Find where the given text appears and provide that cell's center as (X, Y) coordinate. 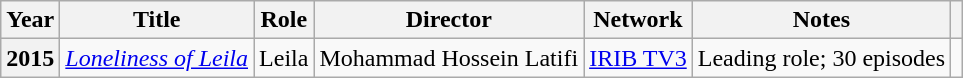
Leading role; 30 episodes (821, 58)
Network (638, 20)
Leila (284, 58)
Director (449, 20)
Title (157, 20)
Role (284, 20)
Loneliness of Leila (157, 58)
2015 (30, 58)
IRIB TV3 (638, 58)
Mohammad Hossein Latifi (449, 58)
Year (30, 20)
Notes (821, 20)
